Pinpoint the cell where the given text exists, returning its [x, y] midpoint coordinate. 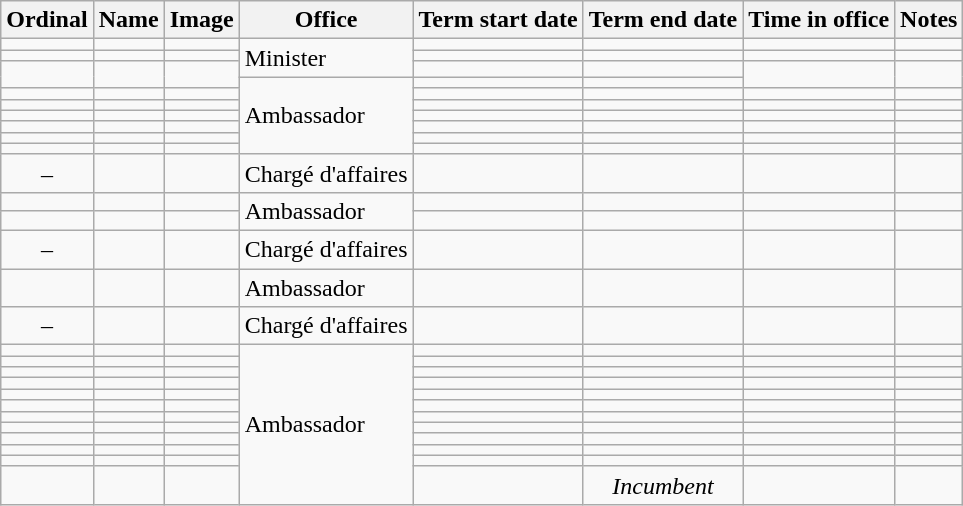
Time in office [819, 20]
Name [128, 20]
Term end date [663, 20]
Ordinal [47, 20]
Incumbent [663, 485]
Office [326, 20]
Notes [929, 20]
Image [202, 20]
Minister [326, 58]
Term start date [498, 20]
